Detect which cell encompasses the target text, then output its (X, Y) center coordinate. 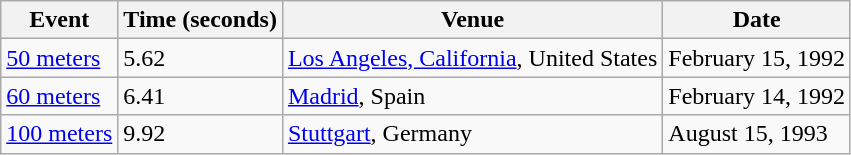
August 15, 1993 (757, 134)
February 15, 1992 (757, 58)
Venue (472, 20)
Madrid, Spain (472, 96)
60 meters (60, 96)
February 14, 1992 (757, 96)
Time (seconds) (200, 20)
Stuttgart, Germany (472, 134)
100 meters (60, 134)
50 meters (60, 58)
Los Angeles, California, United States (472, 58)
5.62 (200, 58)
9.92 (200, 134)
Date (757, 20)
6.41 (200, 96)
Event (60, 20)
